Output the (x, y) coordinate of the center of the cell containing the given text.  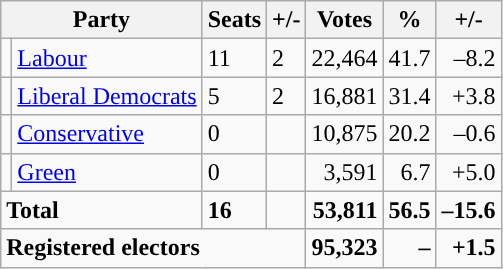
Liberal Democrats (107, 96)
5 (234, 96)
+5.0 (468, 172)
Seats (234, 20)
53,811 (344, 210)
Party (102, 20)
–15.6 (468, 210)
Votes (344, 20)
95,323 (344, 248)
16 (234, 210)
+3.8 (468, 96)
16,881 (344, 96)
Conservative (107, 134)
3,591 (344, 172)
6.7 (410, 172)
–8.2 (468, 58)
Labour (107, 58)
22,464 (344, 58)
– (410, 248)
Registered electors (154, 248)
31.4 (410, 96)
11 (234, 58)
20.2 (410, 134)
–0.6 (468, 134)
56.5 (410, 210)
Total (102, 210)
41.7 (410, 58)
% (410, 20)
+1.5 (468, 248)
Green (107, 172)
10,875 (344, 134)
